Capture the cell that displays the provided text and extract its (X, Y) central coordinate. 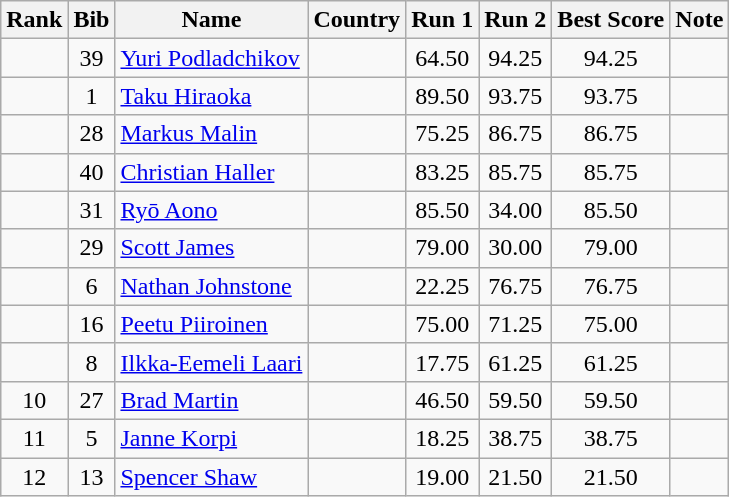
19.00 (442, 477)
Run 1 (442, 20)
30.00 (516, 248)
22.25 (442, 286)
Ryō Aono (212, 210)
Bib (92, 20)
10 (34, 400)
16 (92, 324)
34.00 (516, 210)
Country (357, 20)
Spencer Shaw (212, 477)
Brad Martin (212, 400)
Peetu Piiroinen (212, 324)
Markus Malin (212, 134)
71.25 (516, 324)
1 (92, 96)
83.25 (442, 172)
29 (92, 248)
Janne Korpi (212, 438)
27 (92, 400)
64.50 (442, 58)
28 (92, 134)
Rank (34, 20)
6 (92, 286)
5 (92, 438)
Yuri Podladchikov (212, 58)
46.50 (442, 400)
Christian Haller (212, 172)
13 (92, 477)
12 (34, 477)
Scott James (212, 248)
18.25 (442, 438)
11 (34, 438)
Ilkka-Eemeli Laari (212, 362)
Run 2 (516, 20)
31 (92, 210)
Taku Hiraoka (212, 96)
Note (700, 20)
Best Score (611, 20)
39 (92, 58)
17.75 (442, 362)
Name (212, 20)
75.25 (442, 134)
40 (92, 172)
Nathan Johnstone (212, 286)
89.50 (442, 96)
8 (92, 362)
